Return (x, y) of the center of cell containing provided text 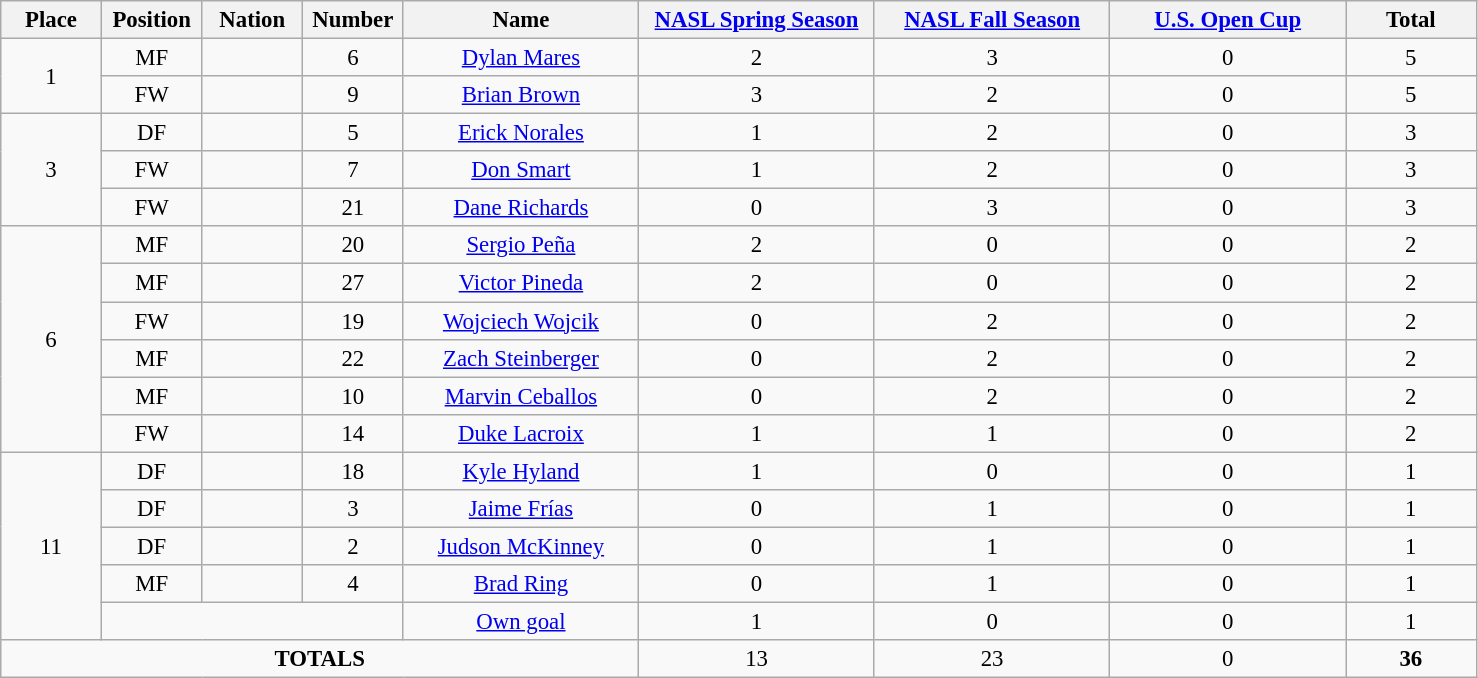
13 (757, 659)
23 (992, 659)
Total (1412, 20)
Victor Pineda (521, 283)
21 (354, 208)
NASL Fall Season (992, 20)
11 (52, 546)
Zach Steinberger (521, 358)
Number (354, 20)
27 (354, 283)
Position (152, 20)
Wojciech Wojcik (521, 321)
Own goal (521, 621)
18 (354, 471)
10 (354, 396)
9 (354, 95)
Don Smart (521, 170)
Dane Richards (521, 208)
Erick Norales (521, 133)
Dylan Mares (521, 58)
Name (521, 20)
22 (354, 358)
Judson McKinney (521, 546)
Brad Ring (521, 584)
Place (52, 20)
Brian Brown (521, 95)
TOTALS (320, 659)
NASL Spring Season (757, 20)
19 (354, 321)
Nation (252, 20)
36 (1412, 659)
Jaime Frías (521, 509)
Sergio Peña (521, 245)
Duke Lacroix (521, 433)
U.S. Open Cup (1228, 20)
20 (354, 245)
4 (354, 584)
7 (354, 170)
Marvin Ceballos (521, 396)
Kyle Hyland (521, 471)
14 (354, 433)
